Determine the (X, Y) coordinate at the center of the cell enclosing the given text.  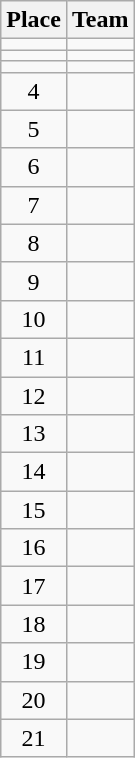
21 (34, 738)
9 (34, 281)
16 (34, 548)
14 (34, 472)
10 (34, 319)
15 (34, 510)
6 (34, 167)
19 (34, 662)
7 (34, 205)
18 (34, 624)
11 (34, 357)
13 (34, 434)
Place (34, 20)
Team (100, 20)
8 (34, 243)
17 (34, 586)
5 (34, 129)
20 (34, 700)
4 (34, 91)
12 (34, 395)
